Search for the cell housing the specified text and yield its (x, y) center coordinate. 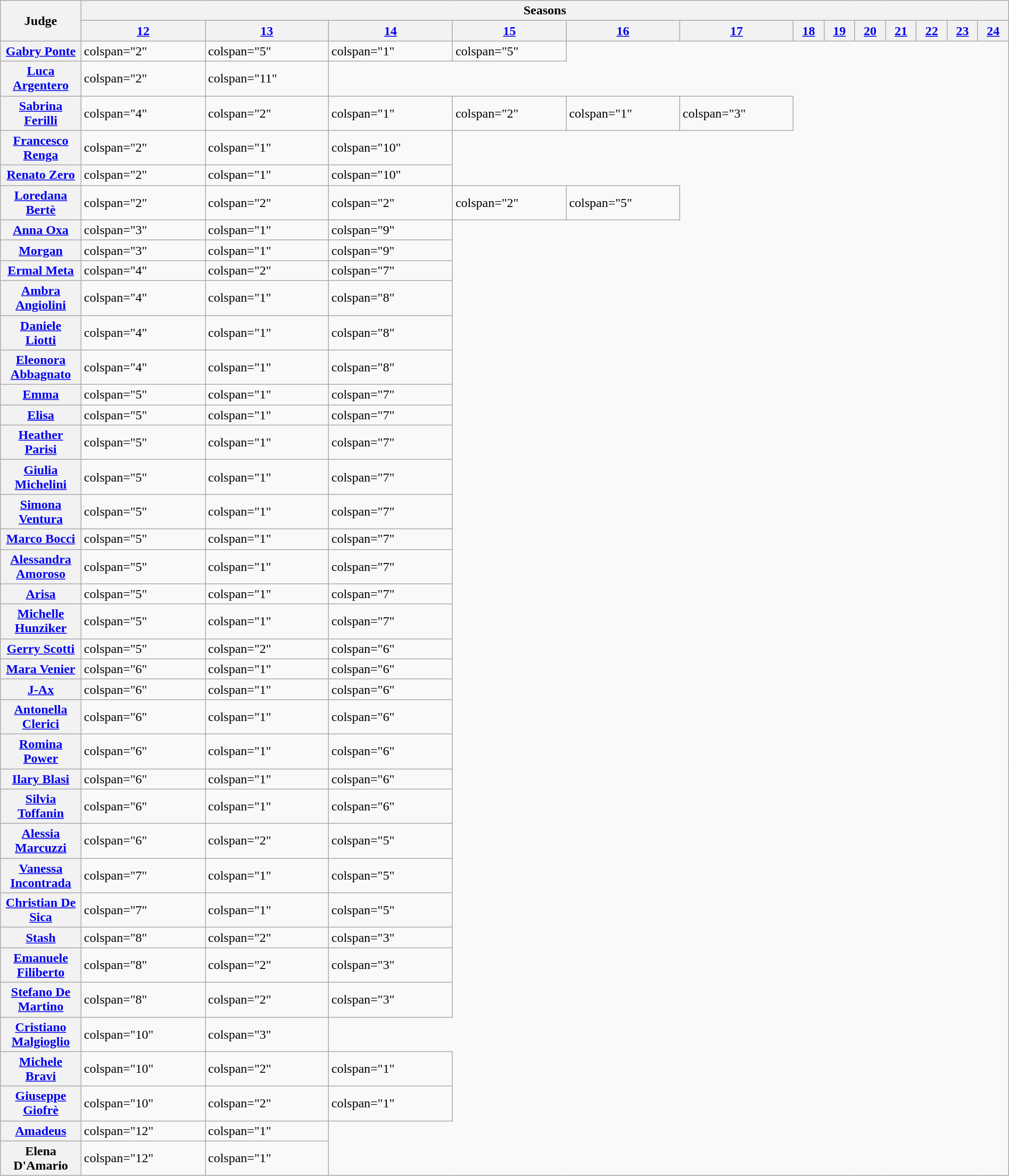
Ambra Angiolini (41, 298)
colspan="11" (267, 79)
Elisa (41, 415)
23 (963, 31)
Heather Parisi (41, 443)
Ermal Meta (41, 270)
Marco Bocci (41, 539)
18 (809, 31)
Mara Venier (41, 669)
Stash (41, 938)
Ilary Blasi (41, 779)
Romina Power (41, 751)
15 (509, 31)
21 (901, 31)
Judge (41, 21)
Gabry Ponte (41, 51)
Luca Argentero (41, 79)
Giuseppe Giofrè (41, 1104)
22 (932, 31)
Vanessa Incontrada (41, 876)
Eleonora Abbagnato (41, 367)
Emanuele Filiberto (41, 965)
Elena D'Amario (41, 1158)
12 (143, 31)
Seasons (545, 11)
17 (737, 31)
Giulia Michelini (41, 477)
Daniele Liotti (41, 332)
13 (267, 31)
J-Ax (41, 689)
Cristiano Malgioglio (41, 1034)
Anna Oxa (41, 230)
Amadeus (41, 1131)
Francesco Renga (41, 148)
Sabrina Ferilli (41, 113)
Silvia Toffanin (41, 807)
Loredana Bertè (41, 202)
19 (839, 31)
Christian De Sica (41, 910)
Simona Ventura (41, 512)
24 (993, 31)
Emma (41, 395)
Renato Zero (41, 175)
Stefano De Martino (41, 999)
16 (623, 31)
Antonella Clerici (41, 716)
Gerry Scotti (41, 649)
Michelle Hunziker (41, 622)
Alessia Marcuzzi (41, 841)
20 (870, 31)
Arisa (41, 594)
Morgan (41, 250)
14 (391, 31)
Michele Bravi (41, 1069)
Alessandra Amoroso (41, 566)
